Scan for the cell matching the given text and deliver its (x, y) coordinate at center. 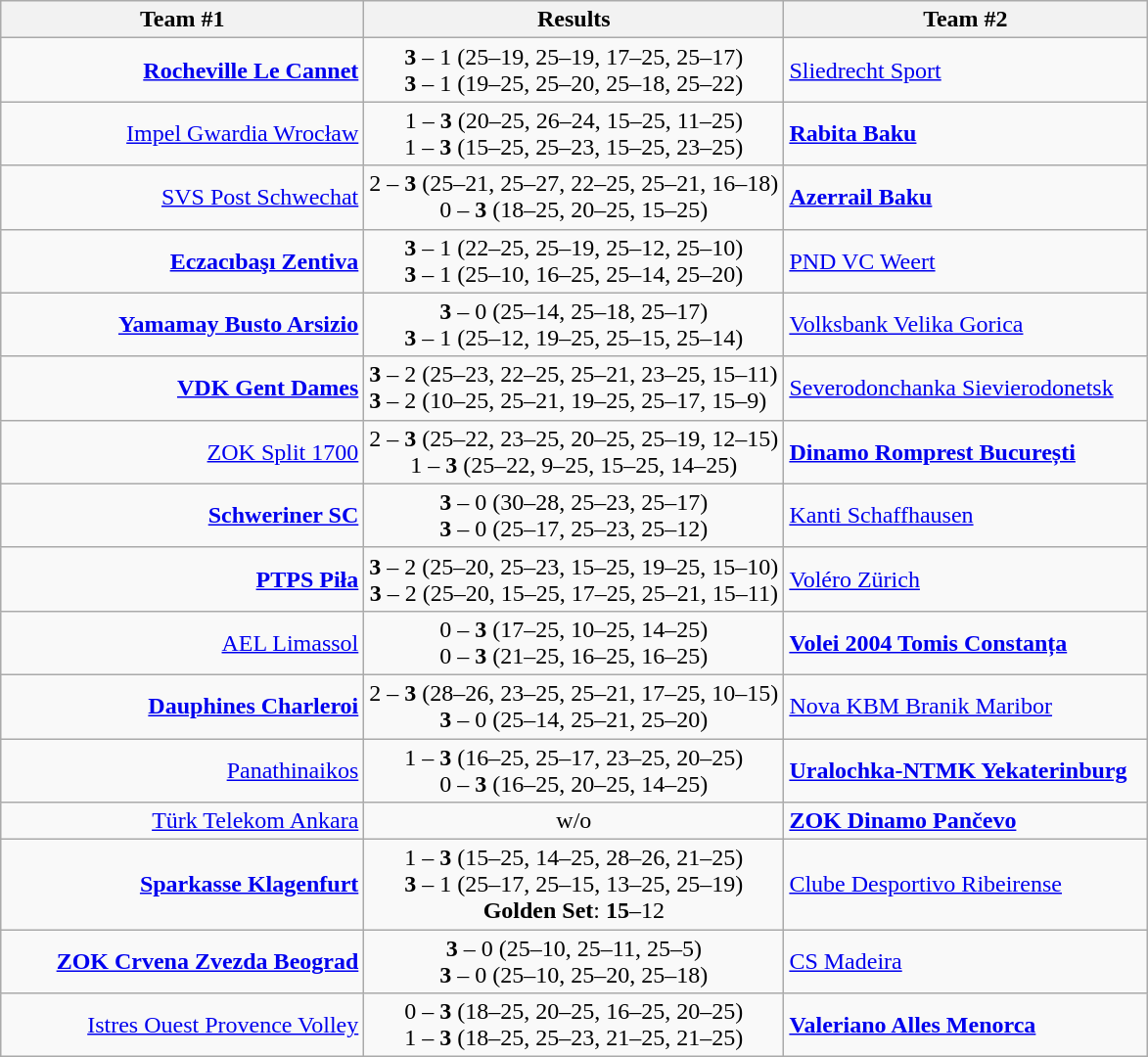
3 – 1 (22–25, 25–19, 25–12, 25–10) 3 – 1 (25–10, 16–25, 25–14, 25–20) (574, 260)
Voléro Zürich (965, 579)
2 – 3 (25–22, 23–25, 20–25, 25–19, 12–15) 1 – 3 (25–22, 9–25, 15–25, 14–25) (574, 452)
Kanti Schaffhausen (965, 515)
Eczacıbaşı Zentiva (182, 260)
Panathinaikos (182, 769)
1 – 3 (15–25, 14–25, 28–26, 21–25) 3 – 1 (25–17, 25–15, 13–25, 25–19)Golden Set: 15–12 (574, 885)
ZOK Crvena Zvezda Beograd (182, 961)
ZOK Split 1700 (182, 452)
Team #2 (965, 20)
Volksbank Velika Gorica (965, 325)
Sparkasse Klagenfurt (182, 885)
SVS Post Schwechat (182, 198)
Volei 2004 Tomis Constanța (965, 642)
PND VC Weert (965, 260)
Uralochka-NTMK Yekaterinburg (965, 769)
3 – 2 (25–20, 25–23, 15–25, 19–25, 15–10) 3 – 2 (25–20, 15–25, 17–25, 25–21, 15–11) (574, 579)
1 – 3 (20–25, 26–24, 15–25, 11–25) 1 – 3 (15–25, 25–23, 15–25, 23–25) (574, 133)
3 – 0 (25–10, 25–11, 25–5) 3 – 0 (25–10, 25–20, 25–18) (574, 961)
ZOK Dinamo Pančevo (965, 821)
Impel Gwardia Wrocław (182, 133)
Azerrail Baku (965, 198)
Dauphines Charleroi (182, 707)
w/o (574, 821)
AEL Limassol (182, 642)
Results (574, 20)
Yamamay Busto Arsizio (182, 325)
1 – 3 (16–25, 25–17, 23–25, 20–25) 0 – 3 (16–25, 20–25, 14–25) (574, 769)
Türk Telekom Ankara (182, 821)
2 – 3 (28–26, 23–25, 25–21, 17–25, 10–15) 3 – 0 (25–14, 25–21, 25–20) (574, 707)
3 – 0 (30–28, 25–23, 25–17) 3 – 0 (25–17, 25–23, 25–12) (574, 515)
0 – 3 (17–25, 10–25, 14–25) 0 – 3 (21–25, 16–25, 16–25) (574, 642)
Valeriano Alles Menorca (965, 1026)
Sliedrecht Sport (965, 70)
Nova KBM Branik Maribor (965, 707)
Rabita Baku (965, 133)
3 – 1 (25–19, 25–19, 17–25, 25–17) 3 – 1 (19–25, 25–20, 25–18, 25–22) (574, 70)
Dinamo Romprest București (965, 452)
PTPS Piła (182, 579)
2 – 3 (25–21, 25–27, 22–25, 25–21, 16–18) 0 – 3 (18–25, 20–25, 15–25) (574, 198)
Team #1 (182, 20)
0 – 3 (18–25, 20–25, 16–25, 20–25) 1 – 3 (18–25, 25–23, 21–25, 21–25) (574, 1026)
3 – 2 (25–23, 22–25, 25–21, 23–25, 15–11) 3 – 2 (10–25, 25–21, 19–25, 25–17, 15–9) (574, 388)
Istres Ouest Provence Volley (182, 1026)
CS Madeira (965, 961)
Rocheville Le Cannet (182, 70)
3 – 0 (25–14, 25–18, 25–17) 3 – 1 (25–12, 19–25, 25–15, 25–14) (574, 325)
Schweriner SC (182, 515)
Severodonchanka Sievierodonetsk (965, 388)
VDK Gent Dames (182, 388)
Clube Desportivo Ribeirense (965, 885)
